Return the [x, y] coordinate for the center point of the cell that contains the specified text.  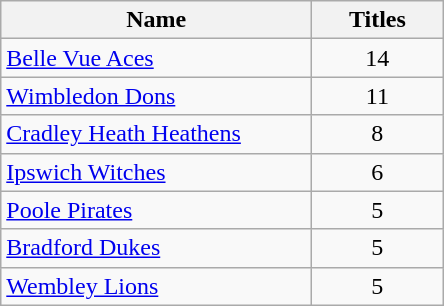
6 [378, 172]
Wimbledon Dons [156, 96]
Belle Vue Aces [156, 58]
Name [156, 20]
Poole Pirates [156, 210]
14 [378, 58]
11 [378, 96]
Cradley Heath Heathens [156, 134]
Wembley Lions [156, 286]
Titles [378, 20]
8 [378, 134]
Bradford Dukes [156, 248]
Ipswich Witches [156, 172]
